Scan for the cell matching the given text and deliver its [X, Y] coordinate at center. 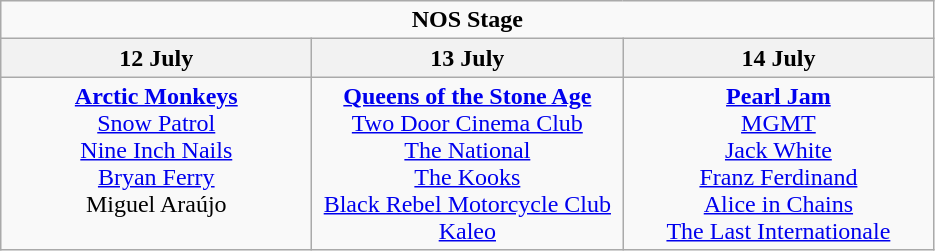
13 July [468, 58]
12 July [156, 58]
Queens of the Stone AgeTwo Door Cinema ClubThe NationalThe KooksBlack Rebel Motorcycle ClubKaleo [468, 164]
NOS Stage [468, 20]
14 July [778, 58]
Pearl JamMGMTJack WhiteFranz FerdinandAlice in ChainsThe Last Internationale [778, 164]
Arctic MonkeysSnow PatrolNine Inch NailsBryan FerryMiguel Araújo [156, 164]
